Return the (X, Y) coordinate for the center point of the cell that contains the specified text.  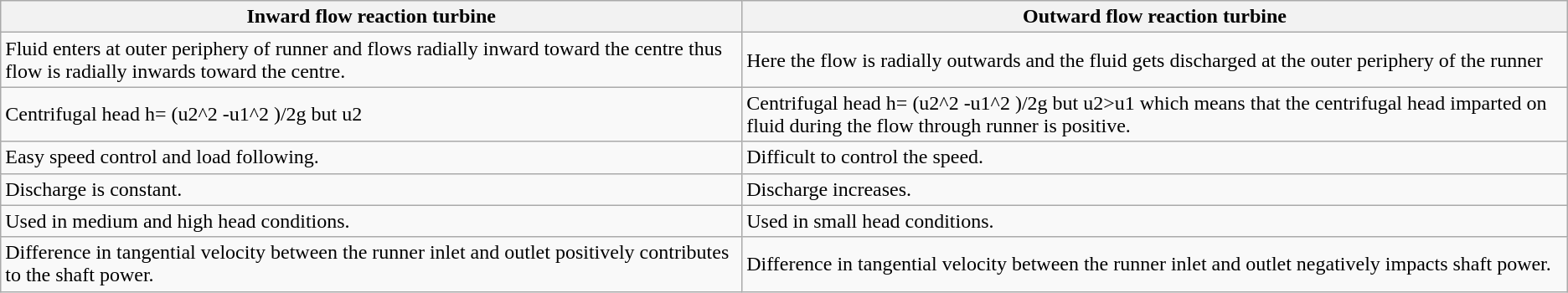
Centrifugal head h= (u2^2 -u1^2 )/2g but u2>u1 which means that the centrifugal head imparted on fluid during the flow through runner is positive. (1155, 114)
Difference in tangential velocity between the runner inlet and outlet negatively impacts shaft power. (1155, 265)
Centrifugal head h= (u2^2 -u1^2 )/2g but u2 (372, 114)
Difference in tangential velocity between the runner inlet and outlet positively contributes to the shaft power. (372, 265)
Here the flow is radially outwards and the fluid gets discharged at the outer periphery of the runner (1155, 60)
Easy speed control and load following. (372, 157)
Inward flow reaction turbine (372, 17)
Difficult to control the speed. (1155, 157)
Used in medium and high head conditions. (372, 221)
Fluid enters at outer periphery of runner and flows radially inward toward the centre thus flow is radially inwards toward the centre. (372, 60)
Used in small head conditions. (1155, 221)
Outward flow reaction turbine (1155, 17)
Discharge is constant. (372, 189)
Discharge increases. (1155, 189)
